Return (x, y) of the center of cell containing provided text 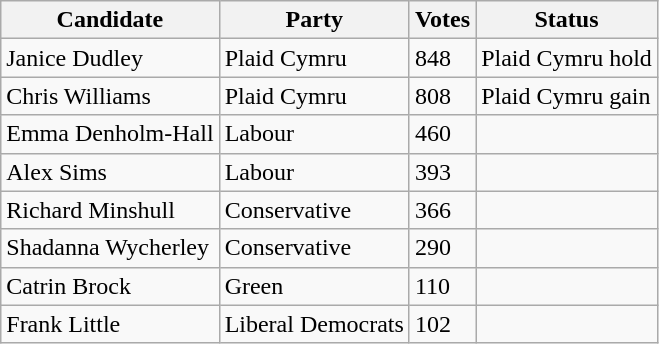
110 (442, 286)
393 (442, 172)
460 (442, 134)
Richard Minshull (110, 210)
Emma Denholm-Hall (110, 134)
Green (314, 286)
Party (314, 20)
Plaid Cymru gain (567, 96)
Alex Sims (110, 172)
Plaid Cymru hold (567, 58)
Frank Little (110, 324)
Shadanna Wycherley (110, 248)
290 (442, 248)
Liberal Democrats (314, 324)
Catrin Brock (110, 286)
Candidate (110, 20)
366 (442, 210)
808 (442, 96)
102 (442, 324)
Votes (442, 20)
Janice Dudley (110, 58)
Status (567, 20)
Chris Williams (110, 96)
848 (442, 58)
